Locate the cell with the specified text and output its [X, Y] center coordinate. 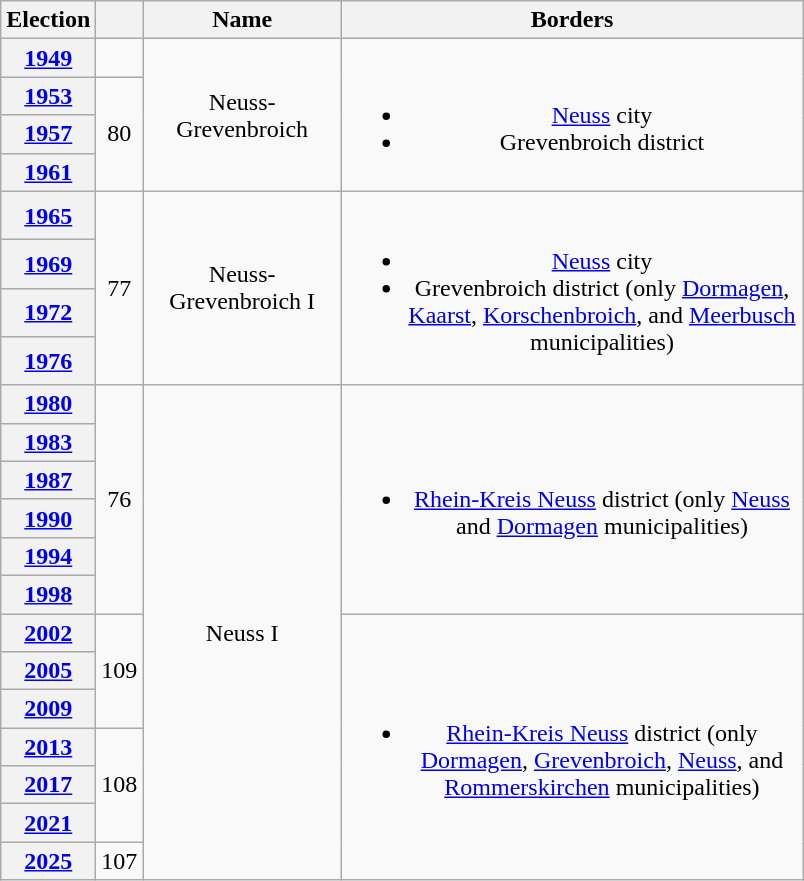
107 [120, 861]
2021 [48, 823]
1961 [48, 172]
108 [120, 785]
1957 [48, 134]
109 [120, 671]
1949 [48, 58]
Neuss I [242, 632]
2025 [48, 861]
Neuss-Grevenbroich [242, 115]
Name [242, 20]
2002 [48, 633]
1953 [48, 96]
77 [120, 288]
1969 [48, 264]
76 [120, 499]
2013 [48, 747]
1983 [48, 442]
80 [120, 134]
Election [48, 20]
2017 [48, 785]
1994 [48, 556]
Rhein-Kreis Neuss district (only Dormagen, Grevenbroich, Neuss, and Rommerskirchen municipalities) [572, 747]
1972 [48, 312]
Neuss cityGrevenbroich district (only Dormagen, Kaarst, Korschenbroich, and Meerbusch municipalities) [572, 288]
2009 [48, 709]
1998 [48, 594]
1990 [48, 518]
Neuss-Grevenbroich I [242, 288]
2005 [48, 671]
1965 [48, 216]
Borders [572, 20]
1976 [48, 362]
Rhein-Kreis Neuss district (only Neuss and Dormagen municipalities) [572, 499]
Neuss cityGrevenbroich district [572, 115]
1987 [48, 480]
1980 [48, 404]
